Scan for the cell matching the given text and deliver its [x, y] coordinate at center. 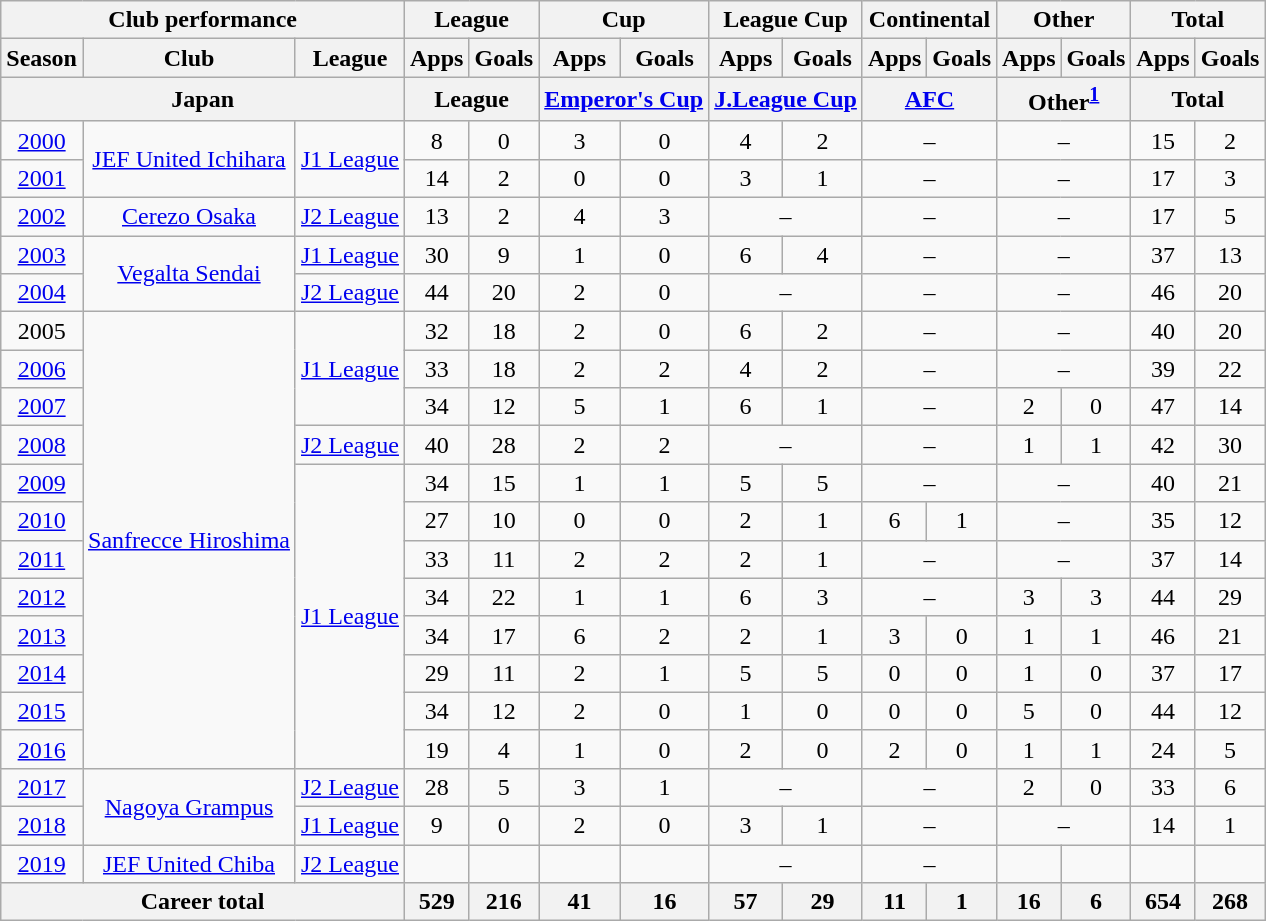
8 [437, 140]
Other [1064, 20]
2004 [42, 293]
JEF United Chiba [188, 864]
19 [437, 749]
2016 [42, 749]
654 [1163, 902]
Other1 [1064, 100]
529 [437, 902]
Club [188, 58]
2001 [42, 178]
Club performance [203, 20]
2006 [42, 369]
JEF United Ichihara [188, 159]
27 [437, 521]
2005 [42, 331]
Japan [203, 100]
39 [1163, 369]
2015 [42, 711]
41 [580, 902]
AFC [929, 100]
2010 [42, 521]
Vegalta Sendai [188, 274]
Cerezo Osaka [188, 217]
2018 [42, 826]
Sanfrecce Hiroshima [188, 540]
Cup [624, 20]
57 [746, 902]
2012 [42, 597]
J.League Cup [786, 100]
2007 [42, 407]
268 [1230, 902]
League Cup [786, 20]
2002 [42, 217]
Emperor's Cup [624, 100]
35 [1163, 521]
Nagoya Grampus [188, 806]
42 [1163, 445]
Career total [203, 902]
2017 [42, 787]
216 [504, 902]
2003 [42, 255]
2009 [42, 483]
2008 [42, 445]
Season [42, 58]
2013 [42, 635]
10 [504, 521]
2011 [42, 559]
24 [1163, 749]
32 [437, 331]
Continental [929, 20]
47 [1163, 407]
2000 [42, 140]
2019 [42, 864]
2014 [42, 673]
